Detect which cell encompasses the target text, then output its (X, Y) center coordinate. 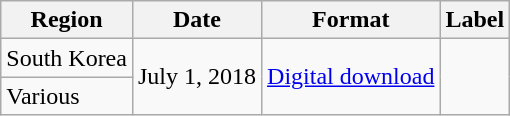
Label (475, 20)
July 1, 2018 (196, 77)
Format (351, 20)
Region (67, 20)
Various (67, 96)
Date (196, 20)
Digital download (351, 77)
South Korea (67, 58)
